Return the [x, y] coordinate for the center point of the cell that contains the specified text.  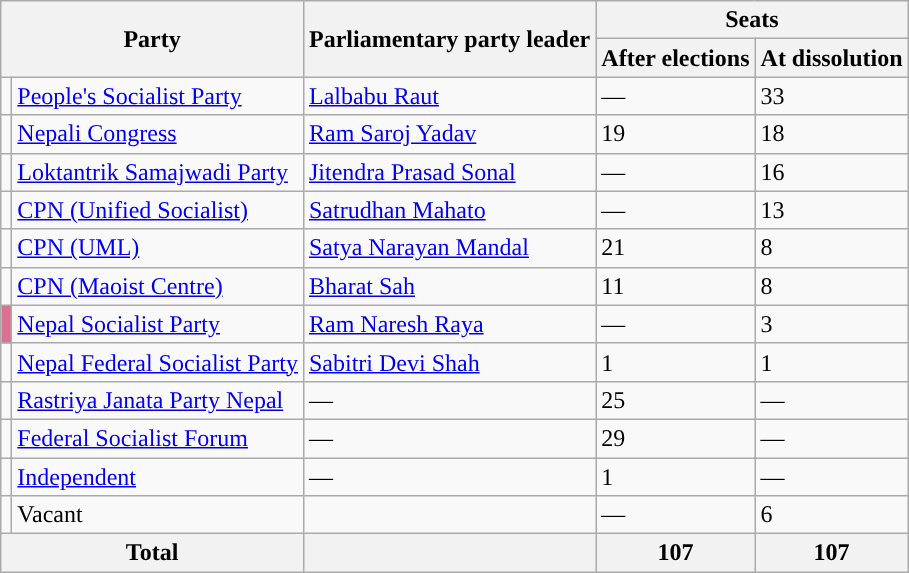
CPN (Maoist Centre) [158, 286]
Party [152, 39]
Nepal Federal Socialist Party [158, 362]
Ram Saroj Yadav [449, 134]
Jitendra Prasad Sonal [449, 172]
Total [152, 553]
11 [676, 286]
19 [676, 134]
Independent [158, 477]
29 [676, 438]
Nepali Congress [158, 134]
Seats [752, 20]
After elections [676, 58]
16 [832, 172]
Federal Socialist Forum [158, 438]
21 [676, 248]
33 [832, 96]
Lalbabu Raut [449, 96]
Nepal Socialist Party [158, 324]
At dissolution [832, 58]
Sabitri Devi Shah [449, 362]
Bharat Sah [449, 286]
Rastriya Janata Party Nepal [158, 400]
Loktantrik Samajwadi Party [158, 172]
Parliamentary party leader [449, 39]
CPN (Unified Socialist) [158, 210]
6 [832, 515]
3 [832, 324]
Satya Narayan Mandal [449, 248]
Vacant [158, 515]
People's Socialist Party [158, 96]
Ram Naresh Raya [449, 324]
Satrudhan Mahato [449, 210]
25 [676, 400]
CPN (UML) [158, 248]
13 [832, 210]
18 [832, 134]
